Scan for the cell matching the given text and deliver its (X, Y) coordinate at center. 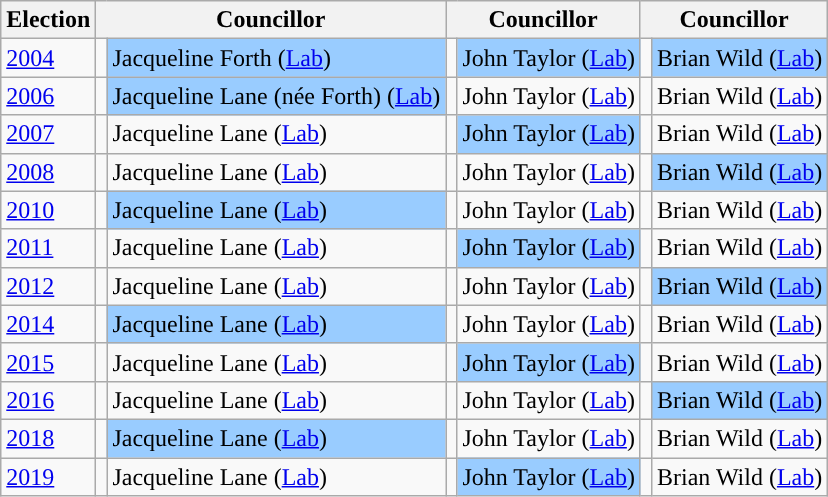
2010 (48, 210)
Jacqueline Forth (Lab) (276, 58)
2012 (48, 286)
Jacqueline Lane (née Forth) (Lab) (276, 96)
2004 (48, 58)
2006 (48, 96)
2015 (48, 362)
Election (48, 20)
2011 (48, 248)
2019 (48, 477)
2018 (48, 438)
2007 (48, 134)
2016 (48, 400)
2008 (48, 172)
2014 (48, 324)
